Find where the given text appears and provide that cell's center as (x, y) coordinate. 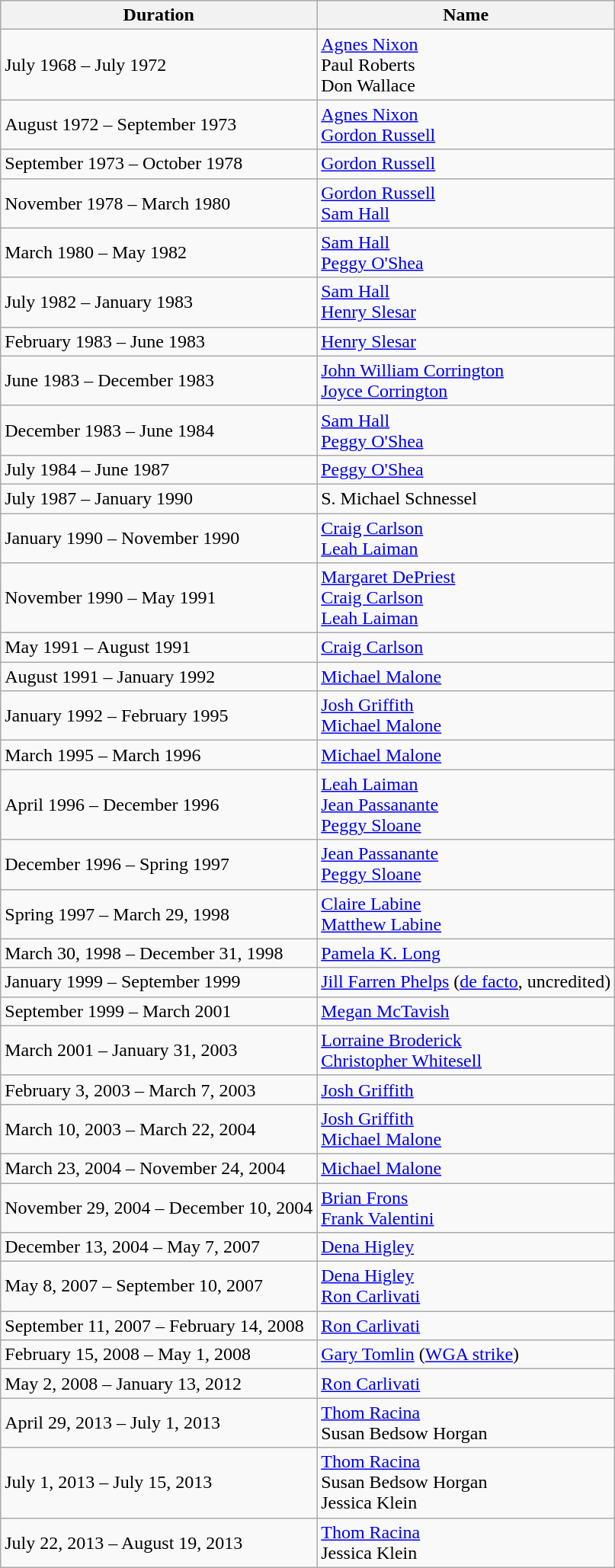
Brian FronsFrank Valentini (466, 1207)
March 2001 – January 31, 2003 (159, 1050)
August 1972 – September 1973 (159, 125)
Pamela K. Long (466, 953)
Dena HigleyRon Carlivati (466, 1286)
Duration (159, 15)
December 1983 – June 1984 (159, 430)
July 1982 – January 1983 (159, 302)
March 30, 1998 – December 31, 1998 (159, 953)
March 10, 2003 – March 22, 2004 (159, 1129)
February 1983 – June 1983 (159, 341)
April 1996 – December 1996 (159, 805)
Dena Higley (466, 1247)
Henry Slesar (466, 341)
Craig Carlson (466, 648)
November 1978 – March 1980 (159, 203)
December 1996 – Spring 1997 (159, 864)
Josh Griffith (466, 1090)
July 1968 – July 1972 (159, 65)
August 1991 – January 1992 (159, 677)
April 29, 2013 – July 1, 2013 (159, 1423)
July 1984 – June 1987 (159, 469)
Agnes NixonGordon Russell (466, 125)
John William CorringtonJoyce Corrington (466, 381)
Gordon RussellSam Hall (466, 203)
Margaret DePriestCraig CarlsonLeah Laiman (466, 598)
Jill Farren Phelps (de facto, uncredited) (466, 982)
Thom Racina Susan Bedsow Horgan (466, 1423)
Thom Racina Jessica Klein (466, 1542)
September 1973 – October 1978 (159, 164)
May 8, 2007 – September 10, 2007 (159, 1286)
Agnes NixonPaul RobertsDon Wallace (466, 65)
January 1999 – September 1999 (159, 982)
Gordon Russell (466, 164)
January 1992 – February 1995 (159, 716)
February 3, 2003 – March 7, 2003 (159, 1090)
Spring 1997 – March 29, 1998 (159, 914)
November 1990 – May 1991 (159, 598)
S. Michael Schnessel (466, 498)
Gary Tomlin (WGA strike) (466, 1355)
Jean PassanantePeggy Sloane (466, 864)
July 22, 2013 – August 19, 2013 (159, 1542)
Lorraine BroderickChristopher Whitesell (466, 1050)
March 1995 – March 1996 (159, 755)
January 1990 – November 1990 (159, 538)
February 15, 2008 – May 1, 2008 (159, 1355)
Leah LaimanJean PassanantePeggy Sloane (466, 805)
Thom Racina Susan Bedsow Horgan Jessica Klein (466, 1483)
Sam HallHenry Slesar (466, 302)
March 1980 – May 1982 (159, 253)
Name (466, 15)
Claire LabineMatthew Labine (466, 914)
September 11, 2007 – February 14, 2008 (159, 1326)
November 29, 2004 – December 10, 2004 (159, 1207)
June 1983 – December 1983 (159, 381)
July 1, 2013 – July 15, 2013 (159, 1483)
May 1991 – August 1991 (159, 648)
May 2, 2008 – January 13, 2012 (159, 1384)
July 1987 – January 1990 (159, 498)
March 23, 2004 – November 24, 2004 (159, 1168)
December 13, 2004 – May 7, 2007 (159, 1247)
Megan McTavish (466, 1011)
Craig CarlsonLeah Laiman (466, 538)
Peggy O'Shea (466, 469)
September 1999 – March 2001 (159, 1011)
